Locate the cell with the specified text and output its [X, Y] center coordinate. 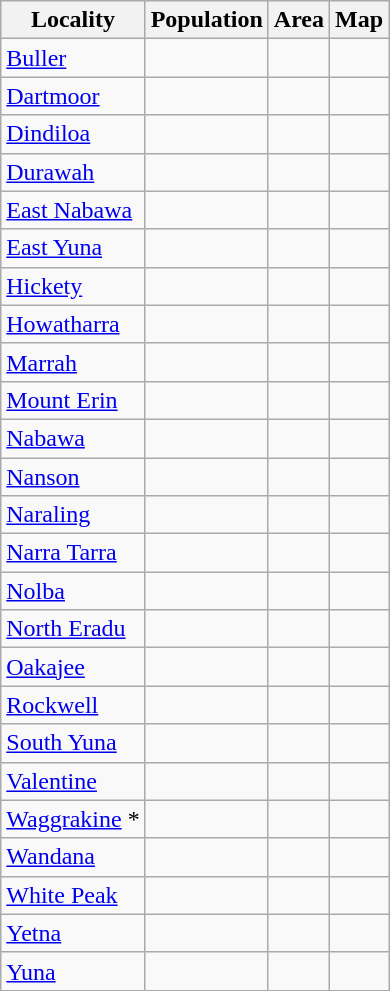
East Yuna [73, 248]
Dindiloa [73, 134]
Mount Erin [73, 400]
Population [206, 20]
Valentine [73, 781]
Waggrakine * [73, 819]
Durawah [73, 172]
Oakajee [73, 667]
Narra Tarra [73, 553]
Wandana [73, 857]
White Peak [73, 895]
East Nabawa [73, 210]
Locality [73, 20]
Yetna [73, 933]
Rockwell [73, 705]
Nabawa [73, 438]
North Eradu [73, 629]
Map [360, 20]
Nolba [73, 591]
Dartmoor [73, 96]
Hickety [73, 286]
Nanson [73, 477]
Marrah [73, 362]
Buller [73, 58]
Naraling [73, 515]
South Yuna [73, 743]
Yuna [73, 971]
Area [298, 20]
Howatharra [73, 324]
